Search for the cell housing the specified text and yield its (X, Y) center coordinate. 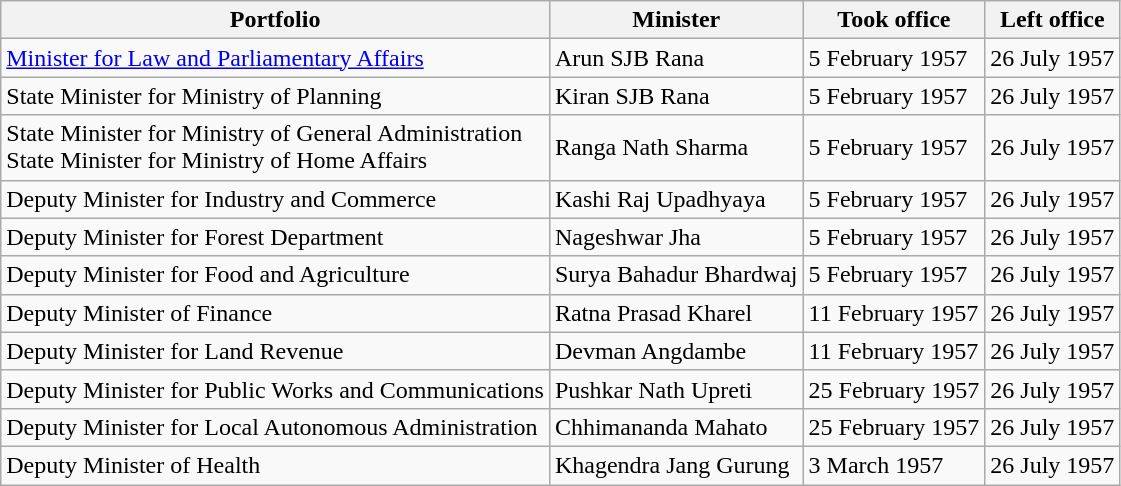
Minister for Law and Parliamentary Affairs (276, 58)
State Minister for Ministry of General AdministrationState Minister for Ministry of Home Affairs (276, 148)
3 March 1957 (894, 465)
Deputy Minister for Land Revenue (276, 351)
Took office (894, 20)
Kashi Raj Upadhyaya (676, 199)
Minister (676, 20)
Deputy Minister for Public Works and Communications (276, 389)
Khagendra Jang Gurung (676, 465)
Arun SJB Rana (676, 58)
Left office (1052, 20)
Chhimananda Mahato (676, 427)
Pushkar Nath Upreti (676, 389)
Deputy Minister for Industry and Commerce (276, 199)
Deputy Minister for Forest Department (276, 237)
Deputy Minister of Finance (276, 313)
Devman Angdambe (676, 351)
State Minister for Ministry of Planning (276, 96)
Ratna Prasad Kharel (676, 313)
Ranga Nath Sharma (676, 148)
Deputy Minister of Health (276, 465)
Deputy Minister for Food and Agriculture (276, 275)
Nageshwar Jha (676, 237)
Kiran SJB Rana (676, 96)
Surya Bahadur Bhardwaj (676, 275)
Deputy Minister for Local Autonomous Administration (276, 427)
Portfolio (276, 20)
